Extract the (X, Y) coordinate from the center of the cell holding the provided text.  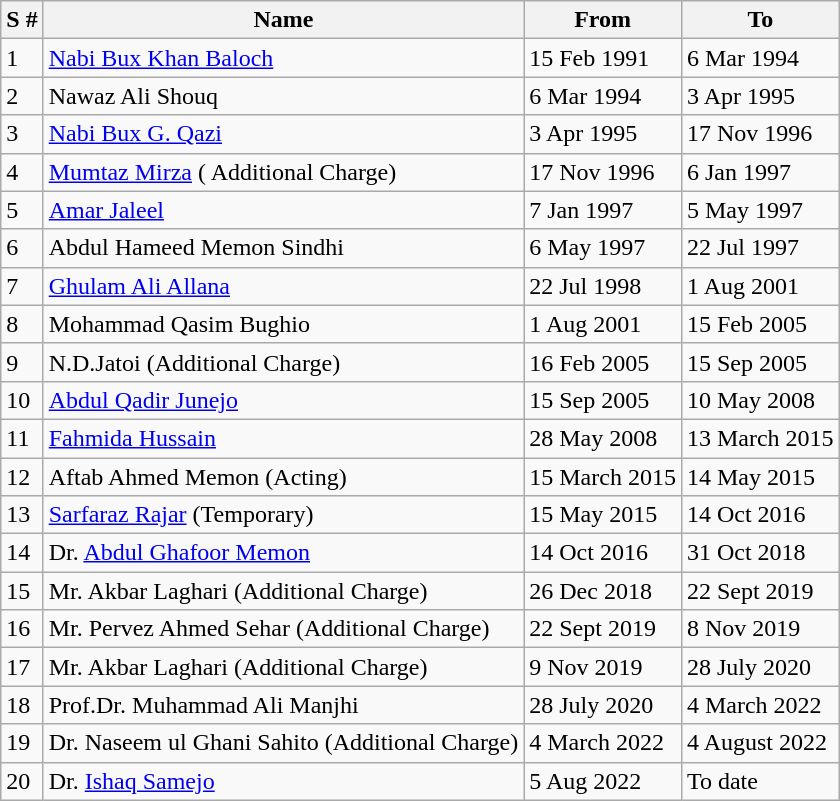
8 (22, 324)
22 Jul 1998 (603, 286)
22 Jul 1997 (760, 248)
Aftab Ahmed Memon (Acting) (284, 477)
15 May 2015 (603, 515)
12 (22, 477)
6 (22, 248)
4 (22, 172)
5 Aug 2022 (603, 781)
15 (22, 591)
15 March 2015 (603, 477)
Dr. Abdul Ghafoor Memon (284, 553)
Nabi Bux G. Qazi (284, 134)
9 Nov 2019 (603, 667)
17 (22, 667)
16 (22, 629)
31 Oct 2018 (760, 553)
9 (22, 362)
Fahmida Hussain (284, 438)
Nawaz Ali Shouq (284, 96)
15 Feb 2005 (760, 324)
13 March 2015 (760, 438)
S # (22, 20)
26 Dec 2018 (603, 591)
15 Feb 1991 (603, 58)
18 (22, 705)
28 May 2008 (603, 438)
5 May 1997 (760, 210)
19 (22, 743)
16 Feb 2005 (603, 362)
Mumtaz Mirza ( Additional Charge) (284, 172)
10 May 2008 (760, 400)
3 (22, 134)
10 (22, 400)
5 (22, 210)
Dr. Naseem ul Ghani Sahito (Additional Charge) (284, 743)
Abdul Qadir Junejo (284, 400)
7 (22, 286)
Name (284, 20)
11 (22, 438)
Nabi Bux Khan Baloch (284, 58)
4 August 2022 (760, 743)
Dr. Ishaq Samejo (284, 781)
7 Jan 1997 (603, 210)
20 (22, 781)
To (760, 20)
To date (760, 781)
Mr. Pervez Ahmed Sehar (Additional Charge) (284, 629)
Abdul Hameed Memon Sindhi (284, 248)
14 (22, 553)
Amar Jaleel (284, 210)
Mohammad Qasim Bughio (284, 324)
14 May 2015 (760, 477)
1 (22, 58)
8 Nov 2019 (760, 629)
Sarfaraz Rajar (Temporary) (284, 515)
From (603, 20)
N.D.Jatoi (Additional Charge) (284, 362)
6 May 1997 (603, 248)
Prof.Dr. Muhammad Ali Manjhi (284, 705)
Ghulam Ali Allana (284, 286)
2 (22, 96)
6 Jan 1997 (760, 172)
13 (22, 515)
